Output the [x, y] coordinate of the center of the cell containing the given text.  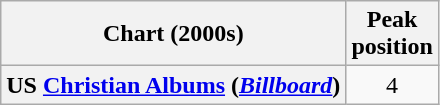
Peakposition [392, 34]
US Christian Albums (Billboard) [174, 85]
4 [392, 85]
Chart (2000s) [174, 34]
